Locate the cell with the specified text and output its [x, y] center coordinate. 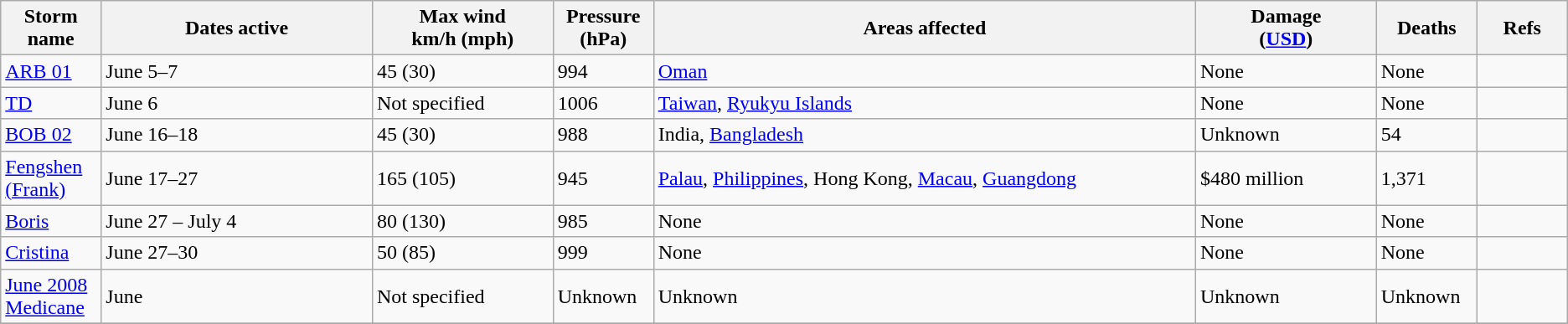
June [237, 296]
June 17–27 [237, 177]
Areas affected [925, 28]
Boris [51, 221]
BOB 02 [51, 135]
June 6 [237, 103]
Max windkm/h (mph) [462, 28]
TD [51, 103]
50 (85) [462, 253]
54 [1426, 135]
165 (105) [462, 177]
945 [603, 177]
985 [603, 221]
Refs [1522, 28]
ARB 01 [51, 71]
Cristina [51, 253]
Damage(USD) [1286, 28]
80 (130) [462, 221]
Deaths [1426, 28]
Oman [925, 71]
Pressure(hPa) [603, 28]
$480 million [1286, 177]
Palau, Philippines, Hong Kong, Macau, Guangdong [925, 177]
Taiwan, Ryukyu Islands [925, 103]
999 [603, 253]
India, Bangladesh [925, 135]
June 27 – July 4 [237, 221]
994 [603, 71]
1,371 [1426, 177]
June 16–18 [237, 135]
June 27–30 [237, 253]
Fengshen (Frank) [51, 177]
Storm name [51, 28]
June 2008 Medicane [51, 296]
June 5–7 [237, 71]
Dates active [237, 28]
1006 [603, 103]
988 [603, 135]
